Output the (X, Y) coordinate of the center of the cell containing the given text.  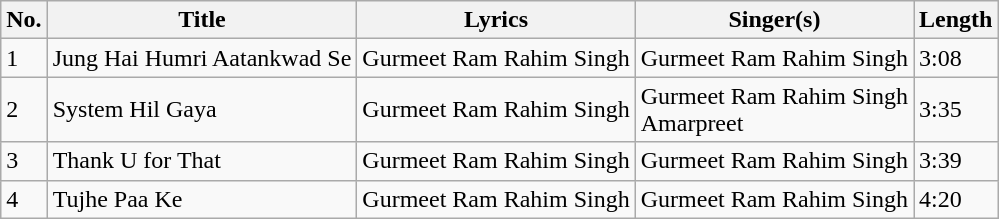
Tujhe Paa Ke (202, 199)
3 (24, 161)
Lyrics (496, 20)
2 (24, 110)
No. (24, 20)
Singer(s) (774, 20)
System Hil Gaya (202, 110)
Title (202, 20)
4 (24, 199)
1 (24, 58)
4:20 (956, 199)
Length (956, 20)
Thank U for That (202, 161)
Gurmeet Ram Rahim SinghAmarpreet (774, 110)
3:39 (956, 161)
3:08 (956, 58)
Jung Hai Humri Aatankwad Se (202, 58)
3:35 (956, 110)
